Output the (x, y) coordinate of the center of the cell containing the given text.  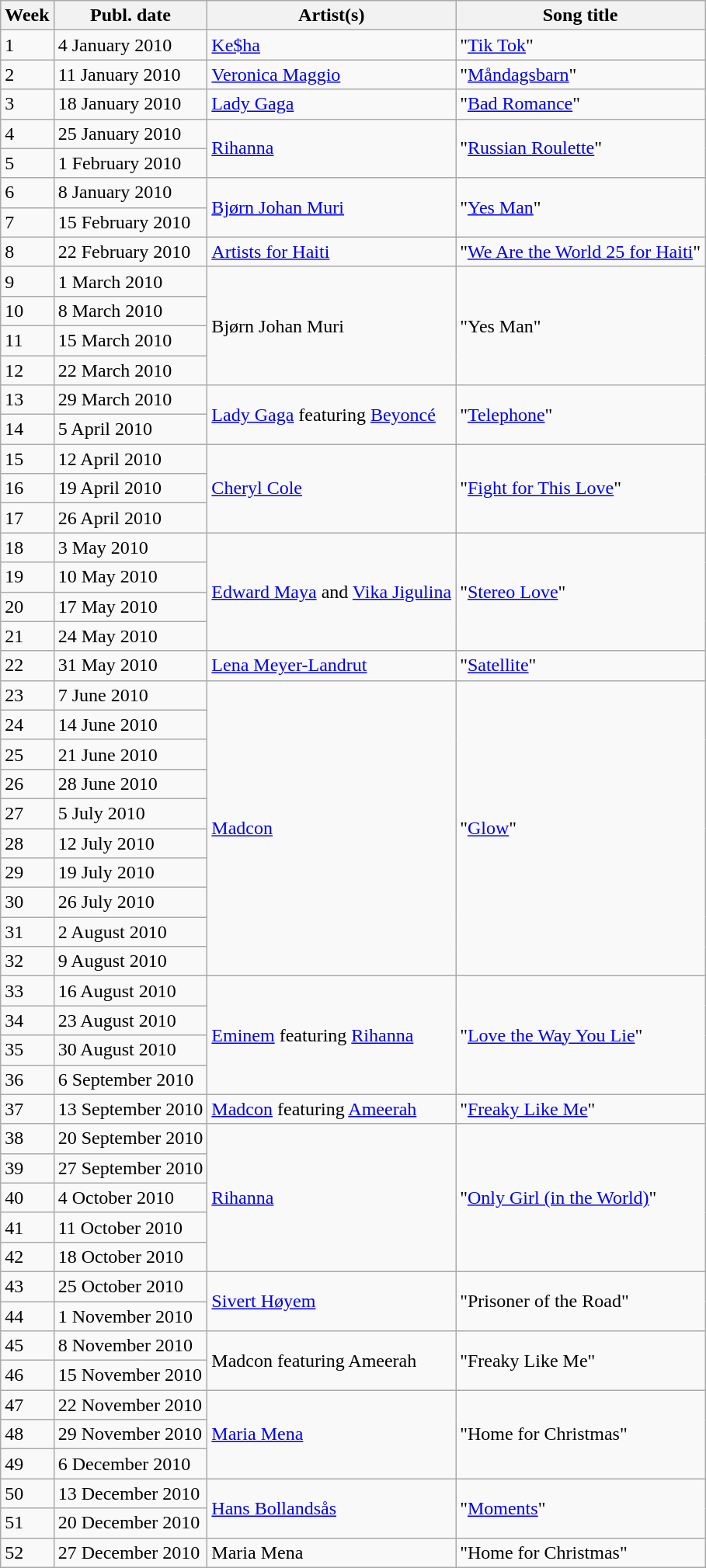
15 November 2010 (130, 1375)
37 (27, 1109)
Cheryl Cole (332, 488)
20 December 2010 (130, 1523)
Veronica Maggio (332, 75)
36 (27, 1080)
48 (27, 1434)
Lady Gaga (332, 104)
Lady Gaga featuring Beyoncé (332, 415)
15 March 2010 (130, 340)
25 October 2010 (130, 1286)
41 (27, 1227)
19 April 2010 (130, 488)
Artist(s) (332, 16)
8 January 2010 (130, 193)
21 June 2010 (130, 754)
"Fight for This Love" (581, 488)
14 (27, 429)
7 June 2010 (130, 695)
"We Are the World 25 for Haiti" (581, 252)
27 (27, 813)
Madcon (332, 828)
23 (27, 695)
22 (27, 666)
26 (27, 784)
Publ. date (130, 16)
12 July 2010 (130, 843)
13 September 2010 (130, 1109)
"Moments" (581, 1508)
46 (27, 1375)
12 April 2010 (130, 459)
18 October 2010 (130, 1257)
33 (27, 991)
29 March 2010 (130, 400)
Hans Bollandsås (332, 1508)
30 (27, 902)
22 February 2010 (130, 252)
6 (27, 193)
22 November 2010 (130, 1405)
17 (27, 518)
13 December 2010 (130, 1493)
2 (27, 75)
4 (27, 134)
"Stereo Love" (581, 592)
52 (27, 1552)
31 (27, 932)
1 (27, 45)
5 (27, 163)
13 (27, 400)
44 (27, 1316)
17 May 2010 (130, 607)
26 July 2010 (130, 902)
Song title (581, 16)
10 May 2010 (130, 577)
1 November 2010 (130, 1316)
Sivert Høyem (332, 1301)
26 April 2010 (130, 518)
38 (27, 1139)
28 June 2010 (130, 784)
9 (27, 281)
29 (27, 873)
14 June 2010 (130, 725)
24 (27, 725)
18 (27, 548)
21 (27, 636)
11 October 2010 (130, 1227)
47 (27, 1405)
19 (27, 577)
Eminem featuring Rihanna (332, 1035)
45 (27, 1346)
"Telephone" (581, 415)
3 May 2010 (130, 548)
6 December 2010 (130, 1464)
1 March 2010 (130, 281)
11 (27, 340)
10 (27, 311)
32 (27, 961)
29 November 2010 (130, 1434)
4 January 2010 (130, 45)
39 (27, 1168)
16 August 2010 (130, 991)
12 (27, 370)
18 January 2010 (130, 104)
25 (27, 754)
28 (27, 843)
40 (27, 1198)
"Tik Tok" (581, 45)
23 August 2010 (130, 1020)
15 February 2010 (130, 222)
"Only Girl (in the World)" (581, 1198)
20 September 2010 (130, 1139)
19 July 2010 (130, 873)
"Glow" (581, 828)
27 September 2010 (130, 1168)
"Måndagsbarn" (581, 75)
50 (27, 1493)
3 (27, 104)
35 (27, 1050)
8 (27, 252)
22 March 2010 (130, 370)
2 August 2010 (130, 932)
51 (27, 1523)
"Bad Romance" (581, 104)
"Love the Way You Lie" (581, 1035)
34 (27, 1020)
Edward Maya and Vika Jigulina (332, 592)
6 September 2010 (130, 1080)
8 November 2010 (130, 1346)
5 July 2010 (130, 813)
Artists for Haiti (332, 252)
7 (27, 222)
20 (27, 607)
42 (27, 1257)
"Satellite" (581, 666)
30 August 2010 (130, 1050)
31 May 2010 (130, 666)
"Prisoner of the Road" (581, 1301)
24 May 2010 (130, 636)
Ke$ha (332, 45)
49 (27, 1464)
9 August 2010 (130, 961)
5 April 2010 (130, 429)
1 February 2010 (130, 163)
16 (27, 488)
8 March 2010 (130, 311)
15 (27, 459)
Lena Meyer-Landrut (332, 666)
"Russian Roulette" (581, 148)
11 January 2010 (130, 75)
4 October 2010 (130, 1198)
Week (27, 16)
25 January 2010 (130, 134)
43 (27, 1286)
27 December 2010 (130, 1552)
